From the cell containing the given text, extract its center point as (X, Y) coordinate. 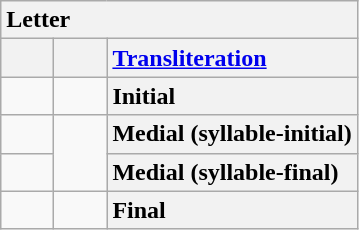
Medial (syllable-final) (232, 172)
Medial (syllable-initial) (232, 134)
Letter (180, 20)
Transliteration (232, 58)
Final (232, 210)
Initial (232, 96)
